Return the (x, y) coordinate for the center point of the cell that contains the specified text.  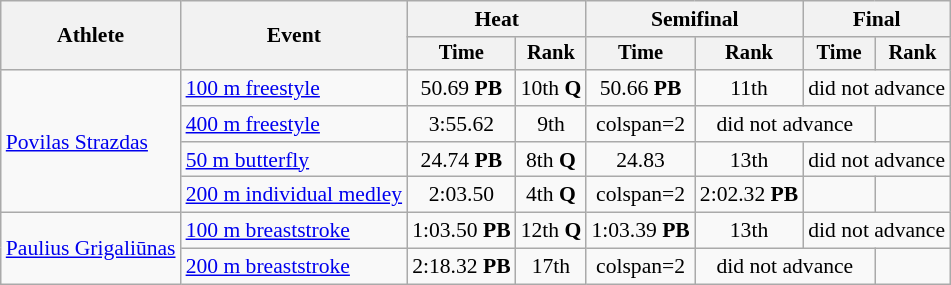
Athlete (91, 36)
1:03.50 PB (461, 231)
10th Q (552, 88)
24.83 (640, 160)
Semifinal (694, 19)
2:18.32 PB (461, 267)
50.69 PB (461, 88)
Final (876, 19)
2:02.32 PB (749, 195)
11th (749, 88)
12th Q (552, 231)
100 m breaststroke (294, 231)
50.66 PB (640, 88)
400 m freestyle (294, 124)
8th Q (552, 160)
1:03.39 PB (640, 231)
Event (294, 36)
4th Q (552, 195)
Paulius Grigaliūnas (91, 248)
50 m butterfly (294, 160)
17th (552, 267)
200 m breaststroke (294, 267)
Heat (496, 19)
2:03.50 (461, 195)
Povilas Strazdas (91, 141)
3:55.62 (461, 124)
200 m individual medley (294, 195)
100 m freestyle (294, 88)
9th (552, 124)
24.74 PB (461, 160)
